Provide the (X, Y) coordinate of the cell's center where the given text is located.  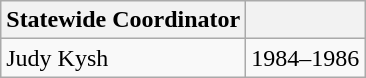
Statewide Coordinator (124, 20)
1984–1986 (306, 58)
Judy Kysh (124, 58)
